Detect which cell encompasses the target text, then output its [x, y] center coordinate. 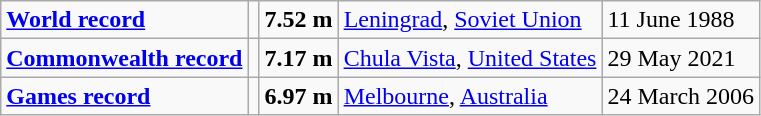
Games record [124, 96]
7.52 m [298, 20]
Commonwealth record [124, 58]
6.97 m [298, 96]
Leningrad, Soviet Union [470, 20]
29 May 2021 [681, 58]
World record [124, 20]
Melbourne, Australia [470, 96]
11 June 1988 [681, 20]
7.17 m [298, 58]
24 March 2006 [681, 96]
Chula Vista, United States [470, 58]
